Find where the given text appears and provide that cell's center as (X, Y) coordinate. 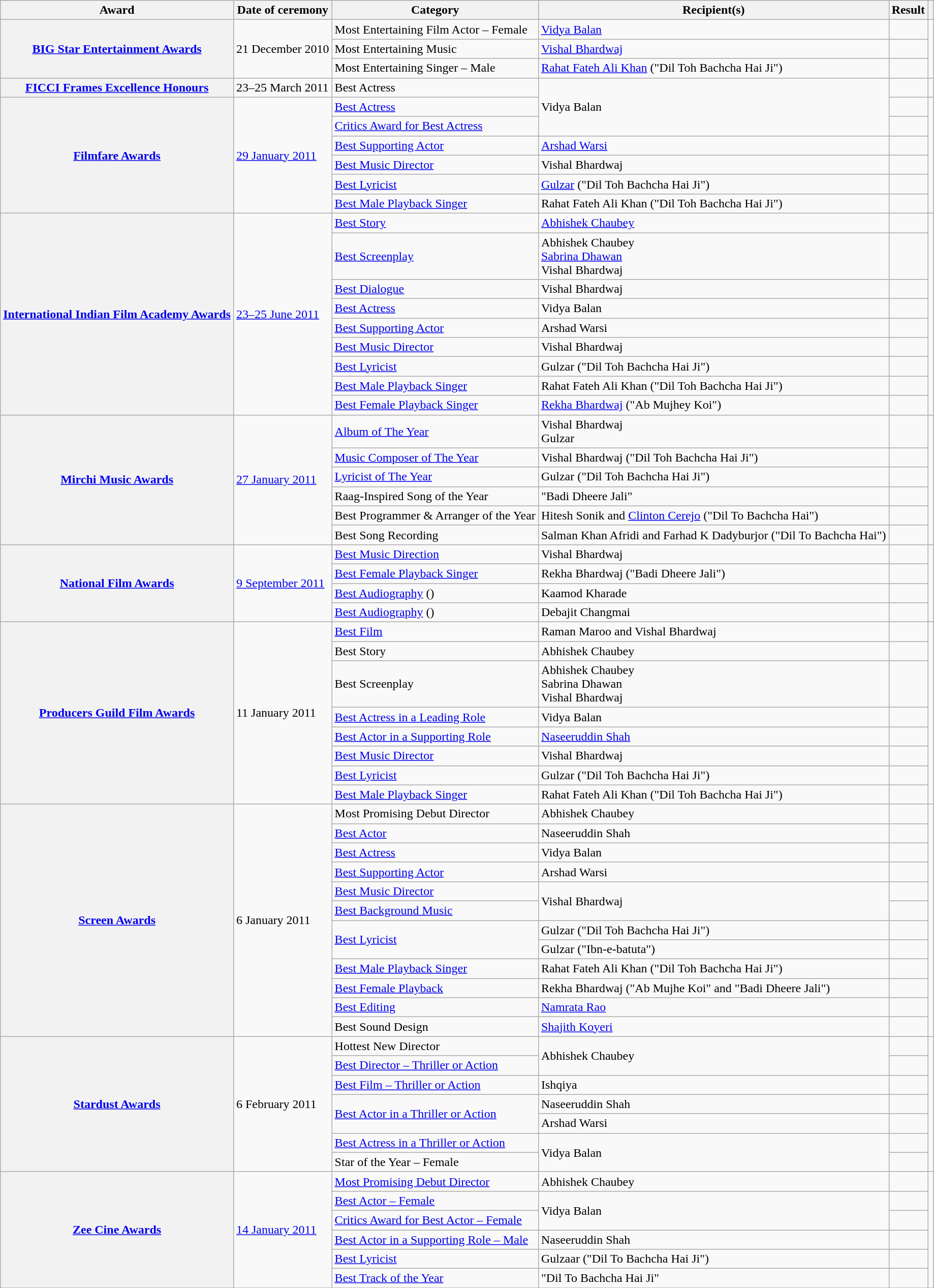
Ishqiya (713, 1085)
Best Actor in a Thriller or Action (435, 1114)
6 February 2011 (283, 1104)
23–25 June 2011 (283, 314)
Vishal Bhardwaj ("Dil Toh Bachcha Hai Ji") (713, 457)
Best Programmer & Arranger of the Year (435, 515)
Debajit Changmai (713, 612)
Hottest New Director (435, 1046)
Zee Cine Awards (117, 1230)
Best Actor in a Supporting Role (435, 737)
Best Actor (435, 833)
23–25 March 2011 (283, 87)
Best Film (435, 632)
Lyricist of The Year (435, 477)
Vishal Bhardwaj Gulzar (713, 431)
Best Actor – Female (435, 1201)
Most Entertaining Music (435, 49)
Most Entertaining Film Actor – Female (435, 29)
Best Editing (435, 1007)
Best Music Direction (435, 554)
14 January 2011 (283, 1230)
International Indian Film Academy Awards (117, 314)
Album of The Year (435, 431)
Category (435, 10)
Best Dialogue (435, 289)
Recipient(s) (713, 10)
Rekha Bhardwaj ("Badi Dheere Jali") (713, 573)
Rekha Bhardwaj ("Ab Mujhey Koi") (713, 405)
29 January 2011 (283, 155)
Mirchi Music Awards (117, 480)
BIG Star Entertainment Awards (117, 49)
Best Director – Thriller or Action (435, 1065)
"Dil To Bachcha Hai Ji" (713, 1278)
Stardust Awards (117, 1104)
Best Film – Thriller or Action (435, 1085)
Rekha Bhardwaj ("Ab Mujhe Koi" and "Badi Dheere Jali") (713, 988)
Star of the Year – Female (435, 1162)
Best Sound Design (435, 1027)
FICCI Frames Excellence Honours (117, 87)
Hitesh Sonik and Clinton Cerejo ("Dil To Bachcha Hai") (713, 515)
Best Actress in a Leading Role (435, 717)
National Film Awards (117, 583)
Best Female Playback (435, 988)
9 September 2011 (283, 583)
Award (117, 10)
Gulzar ("Ibn-e-batuta") (713, 949)
Best Actress in a Thriller or Action (435, 1143)
Producers Guild Film Awards (117, 713)
Best Background Music (435, 910)
Gulzaar ("Dil To Bachcha Hai Ji") (713, 1259)
Critics Award for Best Actress (435, 126)
Filmfare Awards (117, 155)
21 December 2010 (283, 49)
Best Actor in a Supporting Role – Male (435, 1240)
Result (908, 10)
"Badi Dheere Jali" (713, 496)
6 January 2011 (283, 920)
Kaamod Kharade (713, 593)
Best Song Recording (435, 535)
Music Composer of The Year (435, 457)
Critics Award for Best Actor – Female (435, 1220)
Salman Khan Afridi and Farhad K Dadyburjor ("Dil To Bachcha Hai") (713, 535)
Most Entertaining Singer – Male (435, 68)
27 January 2011 (283, 480)
Raag-Inspired Song of the Year (435, 496)
Shajith Koyeri (713, 1027)
Best Track of the Year (435, 1278)
Raman Maroo and Vishal Bhardwaj (713, 632)
11 January 2011 (283, 713)
Screen Awards (117, 920)
Date of ceremony (283, 10)
Namrata Rao (713, 1007)
